Pinpoint the cell where the given text exists, returning its (X, Y) midpoint coordinate. 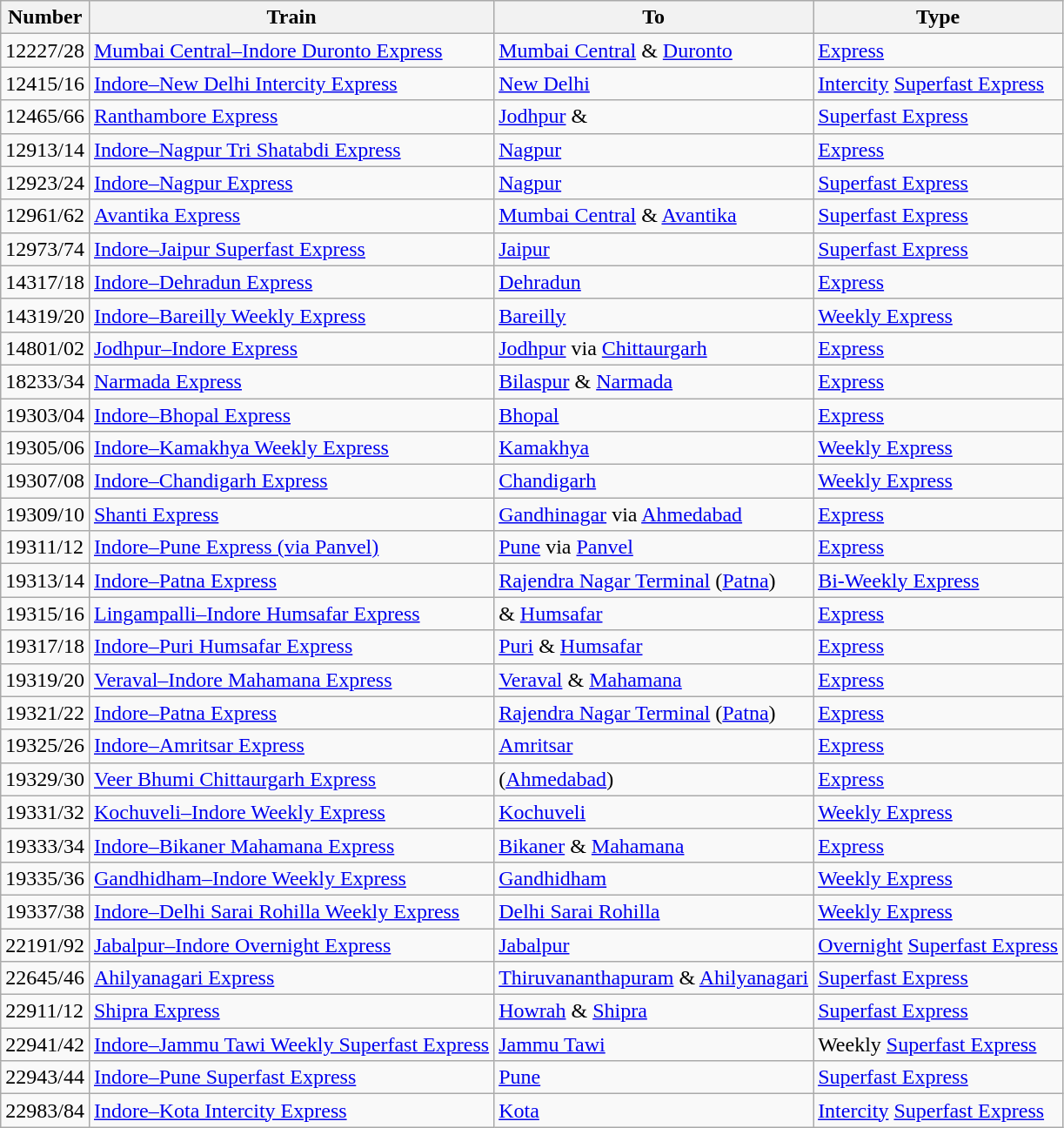
Weekly Superfast Express (938, 1044)
Bareilly (654, 315)
18233/34 (45, 381)
Pune via Panvel (654, 547)
19325/26 (45, 746)
Mumbai Central–Indore Duronto Express (291, 50)
Indore–Nagpur Express (291, 183)
Jabalpur (654, 944)
Indore–Jaipur Superfast Express (291, 249)
Kochuveli–Indore Weekly Express (291, 812)
Veraval–Indore Mahamana Express (291, 680)
Kota (654, 1111)
19331/32 (45, 812)
Avantika Express (291, 216)
(Ahmedabad) (654, 779)
Indore–Bareilly Weekly Express (291, 315)
Bi-Weekly Express (938, 581)
12465/66 (45, 117)
New Delhi (654, 84)
& Humsafar (654, 614)
Mumbai Central & Avantika (654, 216)
Ahilyanagari Express (291, 978)
12227/28 (45, 50)
Mumbai Central & Duronto (654, 50)
Indore–Pune Express (via Panvel) (291, 547)
Indore–Kamakhya Weekly Express (291, 448)
Indore–New Delhi Intercity Express (291, 84)
Jodhpur & (654, 117)
Ranthambore Express (291, 117)
19315/16 (45, 614)
Indore–Kota Intercity Express (291, 1111)
Indore–Nagpur Tri Shatabdi Express (291, 150)
Indore–Bhopal Express (291, 415)
19317/18 (45, 647)
19307/08 (45, 481)
19337/38 (45, 911)
Jammu Tawi (654, 1044)
22191/92 (45, 944)
12973/74 (45, 249)
Number (45, 17)
Kamakhya (654, 448)
Bilaspur & Narmada (654, 381)
Lingampalli–Indore Humsafar Express (291, 614)
14319/20 (45, 315)
Pune (654, 1078)
Chandigarh (654, 481)
Jodhpur via Chittaurgarh (654, 348)
19311/12 (45, 547)
22943/44 (45, 1078)
19319/20 (45, 680)
Indore–Delhi Sarai Rohilla Weekly Express (291, 911)
12913/14 (45, 150)
Jaipur (654, 249)
19305/06 (45, 448)
19333/34 (45, 845)
22645/46 (45, 978)
Bikaner & Mahamana (654, 845)
14801/02 (45, 348)
Veraval & Mahamana (654, 680)
Delhi Sarai Rohilla (654, 911)
Overnight Superfast Express (938, 944)
22941/42 (45, 1044)
19303/04 (45, 415)
Train (291, 17)
12961/62 (45, 216)
Veer Bhumi Chittaurgarh Express (291, 779)
Jodhpur–Indore Express (291, 348)
12415/16 (45, 84)
Gandhidham (654, 878)
Kochuveli (654, 812)
Thiruvananthapuram & Ahilyanagari (654, 978)
Type (938, 17)
Indore–Puri Humsafar Express (291, 647)
19321/22 (45, 713)
Dehradun (654, 282)
19329/30 (45, 779)
Indore–Amritsar Express (291, 746)
Gandhinagar via Ahmedabad (654, 514)
19309/10 (45, 514)
Puri & Humsafar (654, 647)
Narmada Express (291, 381)
Indore–Bikaner Mahamana Express (291, 845)
19335/36 (45, 878)
12923/24 (45, 183)
22983/84 (45, 1111)
19313/14 (45, 581)
Indore–Pune Superfast Express (291, 1078)
Indore–Chandigarh Express (291, 481)
Jabalpur–Indore Overnight Express (291, 944)
Indore–Dehradun Express (291, 282)
Howrah & Shipra (654, 1011)
Bhopal (654, 415)
Gandhidham–Indore Weekly Express (291, 878)
Shanti Express (291, 514)
Indore–Jammu Tawi Weekly Superfast Express (291, 1044)
To (654, 17)
Shipra Express (291, 1011)
14317/18 (45, 282)
22911/12 (45, 1011)
Amritsar (654, 746)
